Determine the [X, Y] coordinate at the center of the cell enclosing the given text.  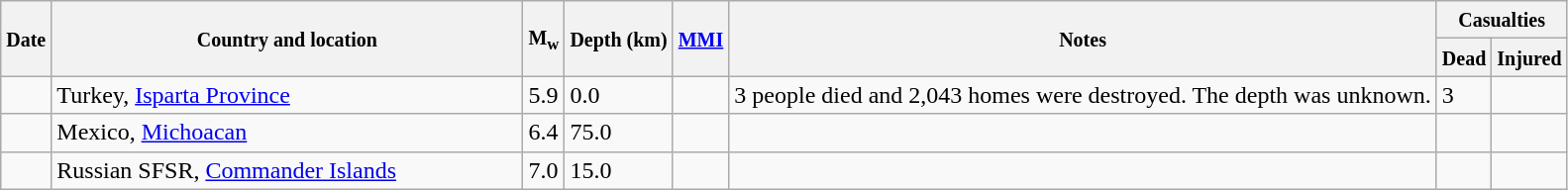
6.4 [544, 133]
15.0 [618, 170]
75.0 [618, 133]
MMI [701, 39]
3 [1464, 95]
Dead [1464, 57]
0.0 [618, 95]
7.0 [544, 170]
Mw [544, 39]
5.9 [544, 95]
Injured [1529, 57]
Country and location [287, 39]
Russian SFSR, Commander Islands [287, 170]
Notes [1083, 39]
Date [26, 39]
3 people died and 2,043 homes were destroyed. The depth was unknown. [1083, 95]
Turkey, Isparta Province [287, 95]
Mexico, Michoacan [287, 133]
Depth (km) [618, 39]
Casualties [1502, 20]
